Extract the (x, y) coordinate from the center of the cell holding the provided text.  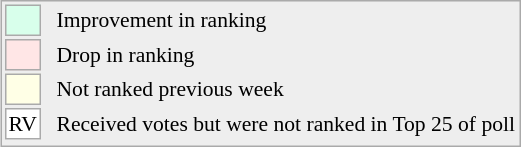
Not ranked previous week (286, 90)
RV (23, 124)
Drop in ranking (286, 55)
Received votes but were not ranked in Top 25 of poll (286, 124)
Improvement in ranking (286, 20)
